Search for the cell housing the specified text and yield its [x, y] center coordinate. 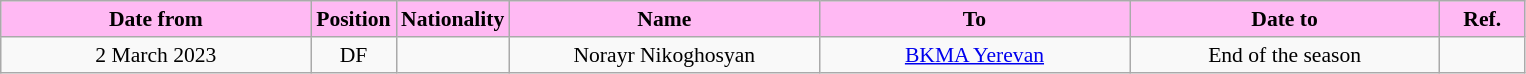
BKMA Yerevan [974, 55]
Nationality [452, 19]
Ref. [1482, 19]
2 March 2023 [156, 55]
Date to [1285, 19]
Name [664, 19]
DF [354, 55]
Norayr Nikoghosyan [664, 55]
Position [354, 19]
To [974, 19]
End of the season [1285, 55]
Date from [156, 19]
